Output the [x, y] coordinate of the center of the cell containing the given text.  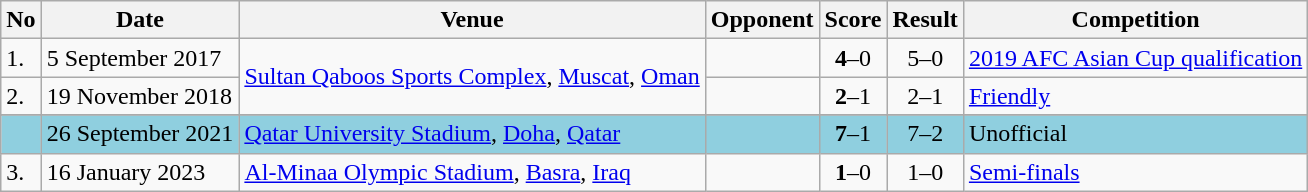
Friendly [1135, 96]
2019 AFC Asian Cup qualification [1135, 58]
Score [853, 20]
16 January 2023 [140, 172]
7–1 [853, 134]
4–0 [853, 58]
Date [140, 20]
1. [21, 58]
19 November 2018 [140, 96]
5–0 [925, 58]
5 September 2017 [140, 58]
Unofficial [1135, 134]
Result [925, 20]
26 September 2021 [140, 134]
No [21, 20]
Opponent [762, 20]
Venue [472, 20]
3. [21, 172]
2. [21, 96]
7–2 [925, 134]
Sultan Qaboos Sports Complex, Muscat, Oman [472, 77]
Al-Minaa Olympic Stadium, Basra, Iraq [472, 172]
Qatar University Stadium, Doha, Qatar [472, 134]
Competition [1135, 20]
Semi-finals [1135, 172]
